Identify which cell holds the provided text, then report its [X, Y] central coordinate. 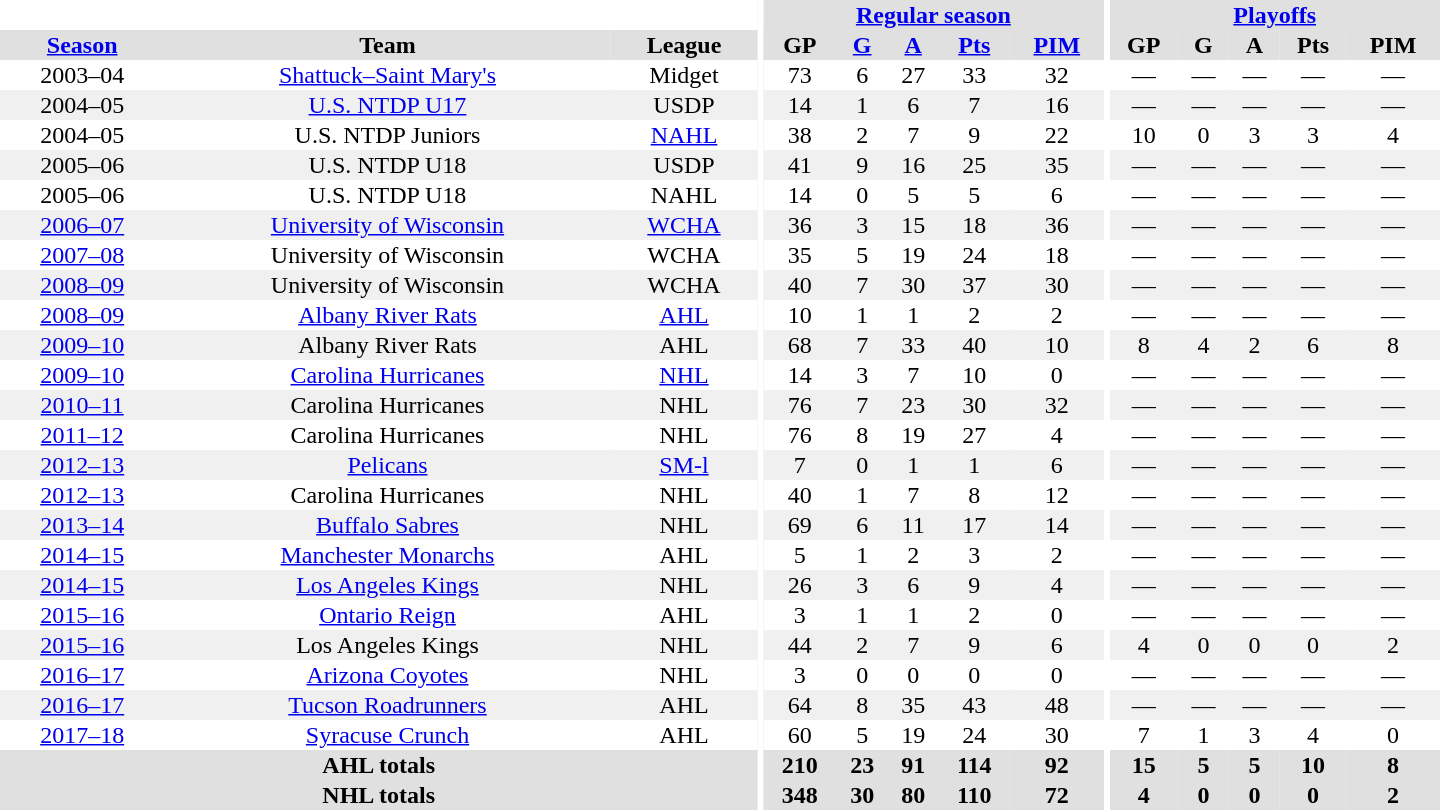
17 [974, 525]
26 [800, 585]
Regular season [934, 15]
2011–12 [82, 435]
44 [800, 645]
22 [1057, 135]
25 [974, 165]
348 [800, 795]
2017–18 [82, 735]
Team [387, 45]
12 [1057, 495]
Midget [684, 75]
2006–07 [82, 225]
2007–08 [82, 255]
43 [974, 705]
Buffalo Sabres [387, 525]
Tucson Roadrunners [387, 705]
2003–04 [82, 75]
U.S. NTDP Juniors [387, 135]
92 [1057, 765]
Ontario Reign [387, 615]
73 [800, 75]
Playoffs [1274, 15]
AHL totals [378, 765]
NHL totals [378, 795]
48 [1057, 705]
41 [800, 165]
Pelicans [387, 465]
69 [800, 525]
2010–11 [82, 405]
League [684, 45]
U.S. NTDP U17 [387, 105]
Syracuse Crunch [387, 735]
210 [800, 765]
110 [974, 795]
72 [1057, 795]
Shattuck–Saint Mary's [387, 75]
38 [800, 135]
Season [82, 45]
80 [914, 795]
114 [974, 765]
SM-l [684, 465]
68 [800, 345]
91 [914, 765]
60 [800, 735]
11 [914, 525]
2013–14 [82, 525]
Arizona Coyotes [387, 675]
Manchester Monarchs [387, 555]
37 [974, 285]
64 [800, 705]
